From the cell containing the given text, extract its center point as [x, y] coordinate. 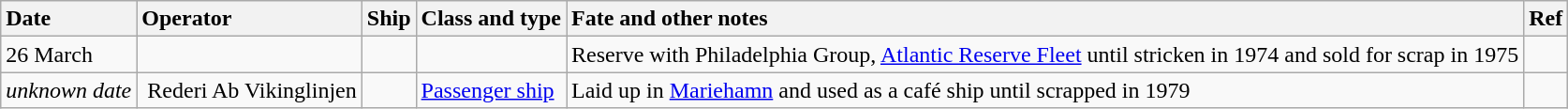
Operator [249, 19]
Date [69, 19]
Ship [389, 19]
Passenger ship [491, 90]
Class and type [491, 19]
Laid up in Mariehamn and used as a café ship until scrapped in 1979 [1044, 90]
Reserve with Philadelphia Group, Atlantic Reserve Fleet until stricken in 1974 and sold for scrap in 1975 [1044, 54]
Fate and other notes [1044, 19]
Ref [1546, 19]
unknown date [69, 90]
26 March [69, 54]
Rederi Ab Vikinglinjen [249, 90]
